From the cell containing the given text, extract its center point as [X, Y] coordinate. 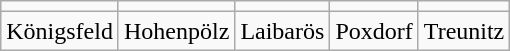
Poxdorf [374, 31]
Königsfeld [60, 31]
Treunitz [464, 31]
Hohenpölz [176, 31]
Laibarös [282, 31]
